Return the [x, y] coordinate for the center point of the cell that contains the specified text.  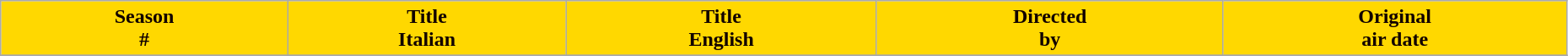
Title English [722, 29]
Original air date [1395, 29]
Season # [145, 29]
Title Italian [427, 29]
Directed by [1049, 29]
